Find where the given text appears and provide that cell's center as [X, Y] coordinate. 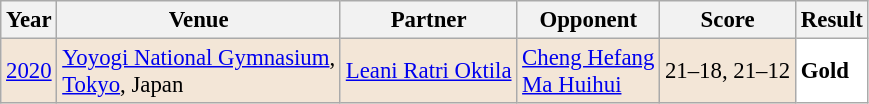
Opponent [588, 20]
Leani Ratri Oktila [428, 72]
2020 [29, 72]
Year [29, 20]
Gold [832, 72]
Yoyogi National Gymnasium,Tokyo, Japan [199, 72]
Venue [199, 20]
Cheng Hefang Ma Huihui [588, 72]
Result [832, 20]
Partner [428, 20]
21–18, 21–12 [728, 72]
Score [728, 20]
